From the cell containing the given text, extract its center point as [x, y] coordinate. 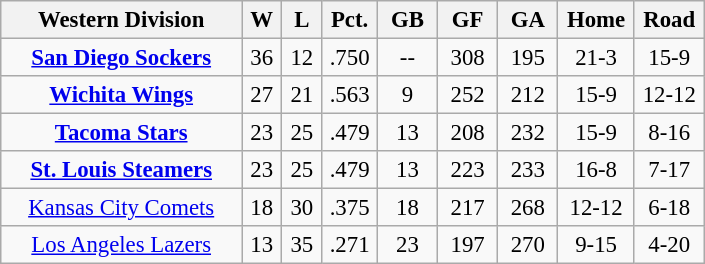
GF [468, 20]
L [302, 20]
.750 [350, 58]
Road [669, 20]
Kansas City Comets [122, 208]
Western Division [122, 20]
16-8 [596, 170]
8-16 [669, 133]
GB [407, 20]
.375 [350, 208]
36 [262, 58]
270 [528, 245]
195 [528, 58]
252 [468, 95]
212 [528, 95]
35 [302, 245]
Pct. [350, 20]
197 [468, 245]
9-15 [596, 245]
Home [596, 20]
7-17 [669, 170]
Wichita Wings [122, 95]
223 [468, 170]
233 [528, 170]
-- [407, 58]
Tacoma Stars [122, 133]
268 [528, 208]
W [262, 20]
217 [468, 208]
30 [302, 208]
27 [262, 95]
Los Angeles Lazers [122, 245]
12 [302, 58]
.563 [350, 95]
232 [528, 133]
9 [407, 95]
21-3 [596, 58]
San Diego Sockers [122, 58]
.271 [350, 245]
GA [528, 20]
208 [468, 133]
308 [468, 58]
21 [302, 95]
St. Louis Steamers [122, 170]
6-18 [669, 208]
4-20 [669, 245]
